Locate the cell with the specified text and output its (x, y) center coordinate. 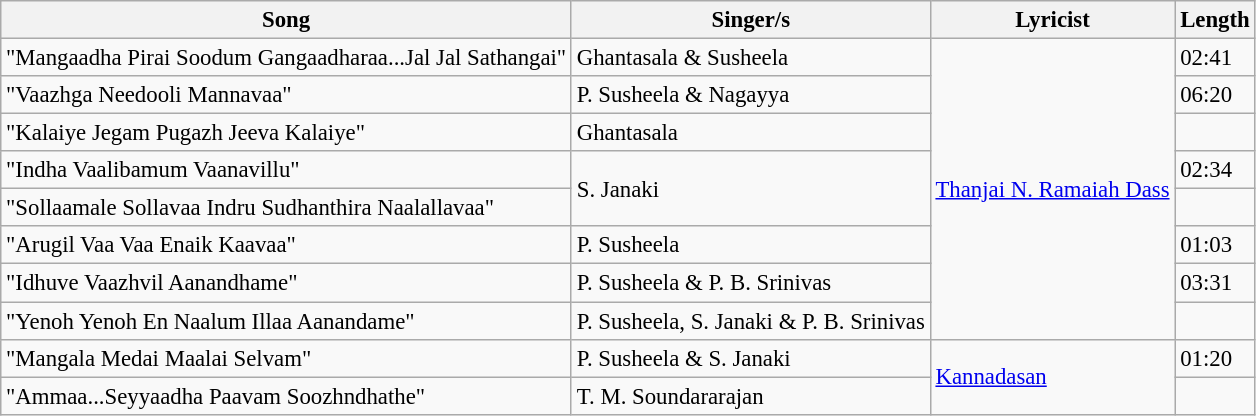
02:41 (1215, 58)
P. Susheela & Nagayya (750, 95)
02:34 (1215, 170)
Length (1215, 20)
"Mangaadha Pirai Soodum Gangaadharaa...Jal Jal Sathangai" (286, 58)
Kannadasan (1052, 376)
"Arugil Vaa Vaa Enaik Kaavaa" (286, 245)
03:31 (1215, 283)
"Ammaa...Seyyaadha Paavam Soozhndhathe" (286, 396)
06:20 (1215, 95)
01:20 (1215, 358)
Lyricist (1052, 20)
01:03 (1215, 245)
Ghantasala & Susheela (750, 58)
Thanjai N. Ramaiah Dass (1052, 190)
"Vaazhga Needooli Mannavaa" (286, 95)
"Yenoh Yenoh En Naalum Illaa Aanandame" (286, 321)
P. Susheela & S. Janaki (750, 358)
P. Susheela, S. Janaki & P. B. Srinivas (750, 321)
"Sollaamale Sollavaa Indru Sudhanthira Naalallavaa" (286, 208)
"Mangala Medai Maalai Selvam" (286, 358)
P. Susheela (750, 245)
S. Janaki (750, 188)
"Kalaiye Jegam Pugazh Jeeva Kalaiye" (286, 133)
Singer/s (750, 20)
T. M. Soundararajan (750, 396)
"Idhuve Vaazhvil Aanandhame" (286, 283)
Song (286, 20)
"Indha Vaalibamum Vaanavillu" (286, 170)
P. Susheela & P. B. Srinivas (750, 283)
Ghantasala (750, 133)
